Locate the cell with the specified text and output its (x, y) center coordinate. 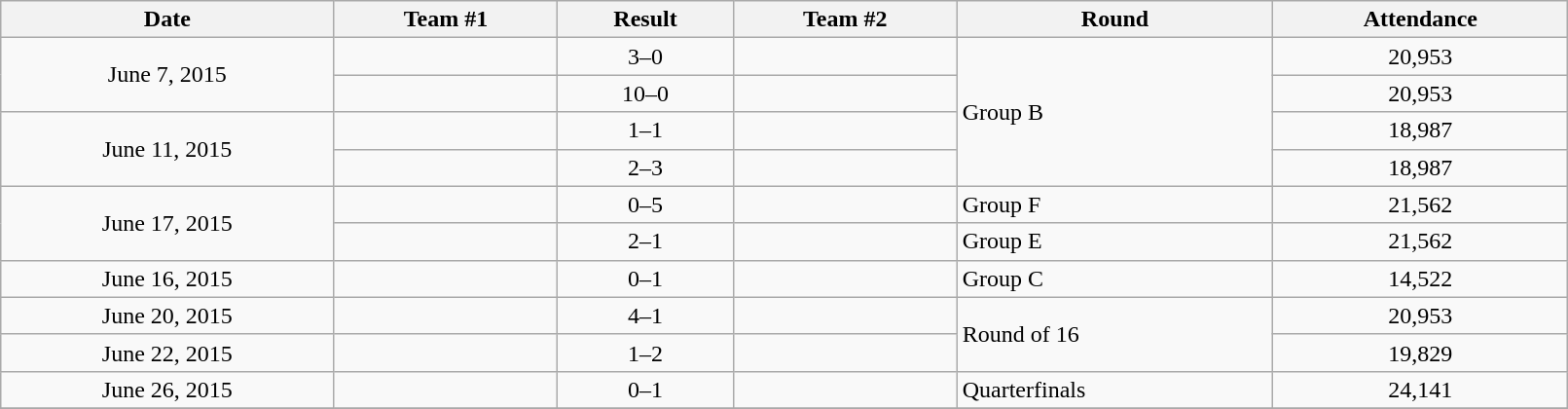
June 7, 2015 (167, 75)
Group F (1115, 204)
10–0 (645, 93)
1–1 (645, 130)
Round of 16 (1115, 334)
Team #1 (446, 19)
Quarterfinals (1115, 390)
3–0 (645, 56)
June 22, 2015 (167, 353)
2–1 (645, 242)
Group B (1115, 112)
Group E (1115, 242)
Group C (1115, 279)
Team #2 (845, 19)
June 20, 2015 (167, 316)
19,829 (1421, 353)
Date (167, 19)
1–2 (645, 353)
2–3 (645, 167)
June 16, 2015 (167, 279)
Round (1115, 19)
14,522 (1421, 279)
June 26, 2015 (167, 390)
4–1 (645, 316)
Result (645, 19)
0–5 (645, 204)
24,141 (1421, 390)
June 11, 2015 (167, 149)
Attendance (1421, 19)
June 17, 2015 (167, 223)
